Locate the cell with the specified text and output its (X, Y) center coordinate. 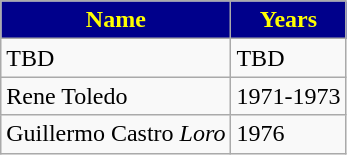
1976 (288, 134)
Guillermo Castro Loro (116, 134)
1971-1973 (288, 96)
Name (116, 20)
Rene Toledo (116, 96)
Years (288, 20)
